Return [X, Y] of the center of cell containing provided text 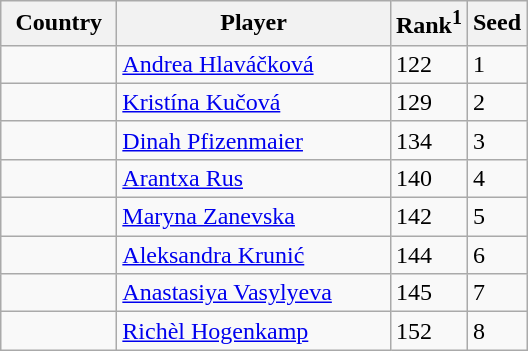
Dinah Pfizenmaier [254, 140]
Player [254, 24]
Kristína Kučová [254, 102]
2 [496, 102]
5 [496, 217]
Richèl Hogenkamp [254, 331]
Aleksandra Krunić [254, 255]
6 [496, 255]
Maryna Zanevska [254, 217]
Anastasiya Vasylyeva [254, 293]
3 [496, 140]
129 [428, 102]
134 [428, 140]
140 [428, 178]
8 [496, 331]
152 [428, 331]
Rank1 [428, 24]
4 [496, 178]
7 [496, 293]
122 [428, 64]
145 [428, 293]
Andrea Hlaváčková [254, 64]
Country [59, 24]
Arantxa Rus [254, 178]
1 [496, 64]
144 [428, 255]
142 [428, 217]
Seed [496, 24]
